Pinpoint the cell where the given text exists, returning its (X, Y) midpoint coordinate. 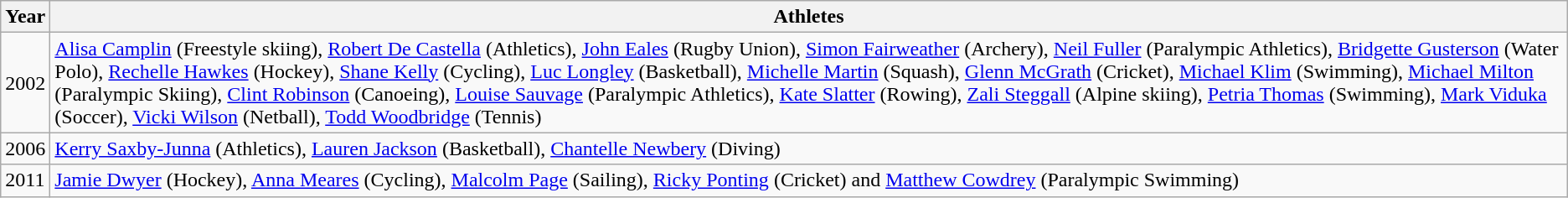
Jamie Dwyer (Hockey), Anna Meares (Cycling), Malcolm Page (Sailing), Ricky Ponting (Cricket) and Matthew Cowdrey (Paralympic Swimming) (809, 180)
2006 (25, 148)
Athletes (809, 17)
Kerry Saxby-Junna (Athletics), Lauren Jackson (Basketball), Chantelle Newbery (Diving) (809, 148)
Year (25, 17)
2011 (25, 180)
2002 (25, 82)
